Search for the cell housing the specified text and yield its (x, y) center coordinate. 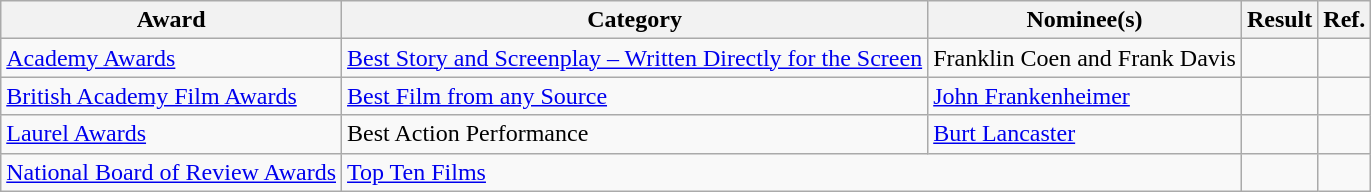
Best Film from any Source (635, 96)
John Frankenheimer (1085, 96)
Result (1279, 20)
British Academy Film Awards (172, 96)
Category (635, 20)
Best Action Performance (635, 134)
Best Story and Screenplay – Written Directly for the Screen (635, 58)
National Board of Review Awards (172, 172)
Academy Awards (172, 58)
Award (172, 20)
Burt Lancaster (1085, 134)
Franklin Coen and Frank Davis (1085, 58)
Ref. (1344, 20)
Laurel Awards (172, 134)
Nominee(s) (1085, 20)
Top Ten Films (792, 172)
